Capture the cell that displays the provided text and extract its (X, Y) central coordinate. 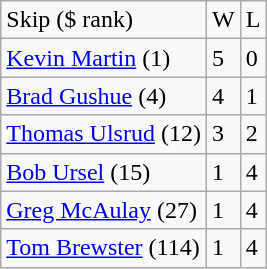
Tom Brewster (114) (104, 248)
2 (253, 134)
W (223, 20)
Skip ($ rank) (104, 20)
5 (223, 58)
Kevin Martin (1) (104, 58)
L (253, 20)
3 (223, 134)
Bob Ursel (15) (104, 172)
Brad Gushue (4) (104, 96)
Greg McAulay (27) (104, 210)
0 (253, 58)
Thomas Ulsrud (12) (104, 134)
